Detect which cell encompasses the target text, then output its [X, Y] center coordinate. 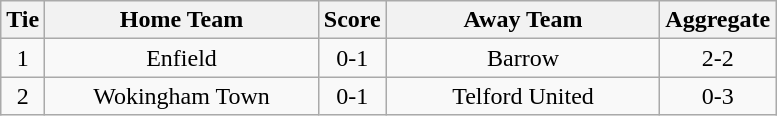
2-2 [718, 58]
Aggregate [718, 20]
Telford United [523, 96]
1 [23, 58]
2 [23, 96]
Enfield [182, 58]
0-3 [718, 96]
Barrow [523, 58]
Home Team [182, 20]
Score [352, 20]
Away Team [523, 20]
Tie [23, 20]
Wokingham Town [182, 96]
